Provide the (X, Y) coordinate of the cell's center where the given text is located.  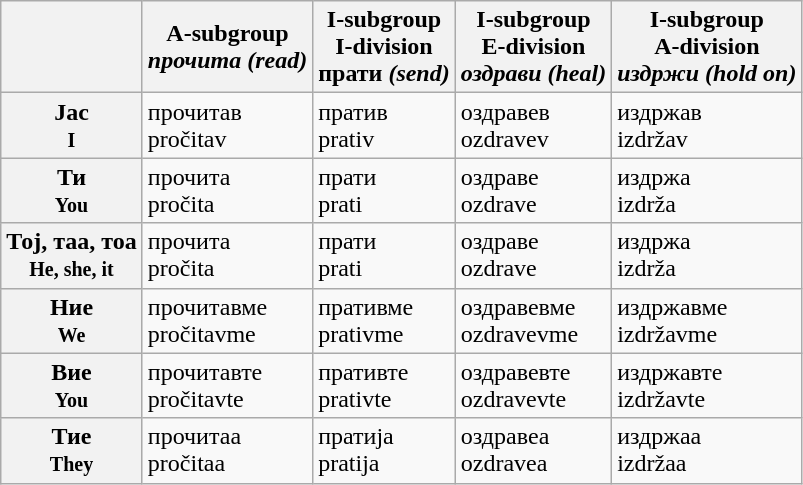
оздравевмеozdravevme (533, 320)
оздравеаozdravea (533, 450)
оздравевozdravev (533, 126)
прочитааpročitaa (227, 450)
издржавмеizdržavme (707, 320)
ВиеYou (72, 386)
пратијаpratija (384, 450)
Тој, таа, тоаHe, she, it (72, 256)
НиеWe (72, 320)
издржааizdržaa (707, 450)
A-subgroupпрочита (read) (227, 47)
прочитавpročitav (227, 126)
издржавizdržav (707, 126)
пративтеprativte (384, 386)
издржавтеizdržavte (707, 386)
ТиеThey (72, 450)
I-subgroupA-divisionиздржи (hold on) (707, 47)
пративмеprativme (384, 320)
ЈасI (72, 126)
прочитавтеpročitavte (227, 386)
I-subgroupI-divisionпрати (send) (384, 47)
I-subgroupE-divisionоздрави (heal) (533, 47)
пративprativ (384, 126)
ТиYou (72, 190)
прочитавмеpročitavme (227, 320)
оздравевтеozdravevte (533, 386)
